Return the (X, Y) coordinate for the center point of the cell that contains the specified text.  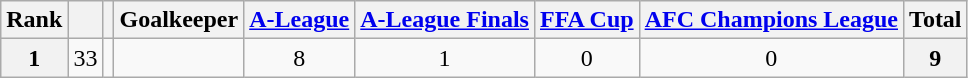
Total (936, 20)
8 (300, 58)
33 (86, 58)
FFA Cup (586, 20)
AFC Champions League (771, 20)
Goalkeeper (179, 20)
9 (936, 58)
Rank (34, 20)
A-League (300, 20)
A-League Finals (445, 20)
